Extract the [X, Y] coordinate from the center of the cell holding the provided text.  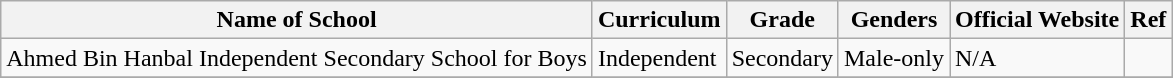
Official Website [1038, 20]
Ref [1148, 20]
Ahmed Bin Hanbal Independent Secondary School for Boys [297, 58]
Independent [659, 58]
Name of School [297, 20]
Curriculum [659, 20]
Grade [782, 20]
Secondary [782, 58]
Male-only [894, 58]
N/A [1038, 58]
Genders [894, 20]
